Pinpoint the cell where the given text exists, returning its [X, Y] midpoint coordinate. 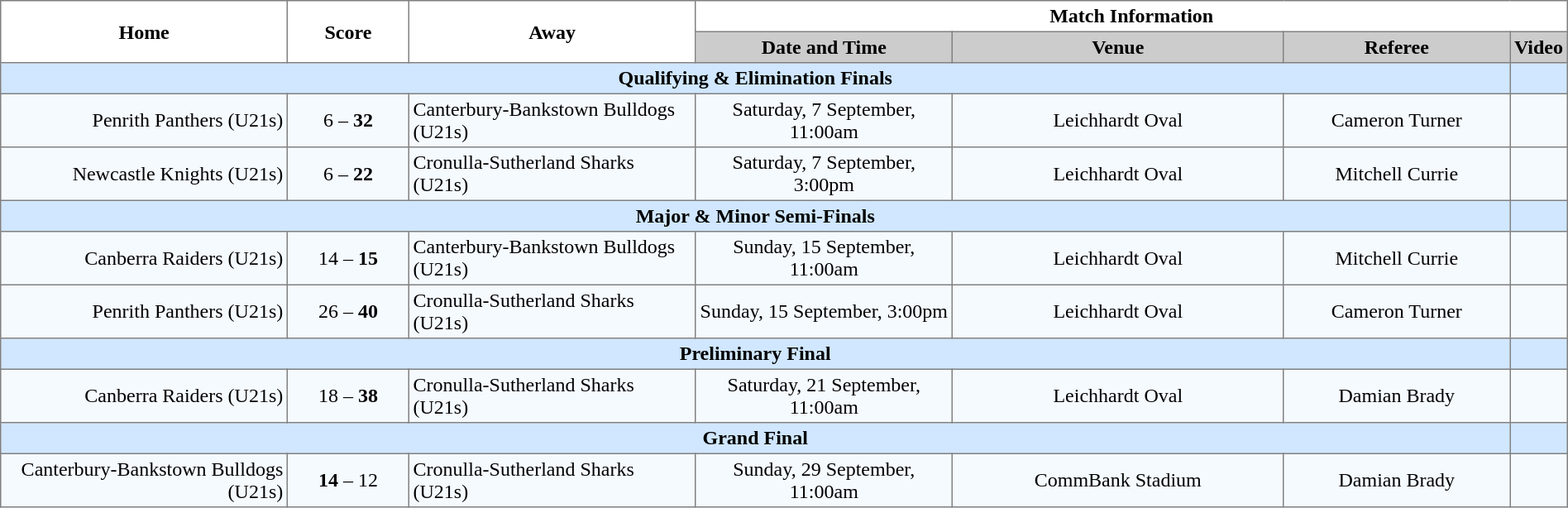
Match Information [1131, 17]
Saturday, 21 September, 11:00am [824, 395]
Preliminary Final [756, 354]
Home [144, 31]
Qualifying & Elimination Finals [756, 79]
6 – 32 [349, 120]
Newcastle Knights (U21s) [144, 174]
Referee [1397, 47]
Sunday, 29 September, 11:00am [824, 480]
Sunday, 15 September, 11:00am [824, 258]
Saturday, 7 September, 3:00pm [824, 174]
Date and Time [824, 47]
14 – 12 [349, 480]
26 – 40 [349, 311]
14 – 15 [349, 258]
Venue [1118, 47]
CommBank Stadium [1118, 480]
Away [552, 31]
Major & Minor Semi-Finals [756, 216]
6 – 22 [349, 174]
Score [349, 31]
Saturday, 7 September, 11:00am [824, 120]
18 – 38 [349, 395]
Grand Final [756, 439]
Video [1539, 47]
Sunday, 15 September, 3:00pm [824, 311]
